Identify which cell holds the provided text, then report its [x, y] central coordinate. 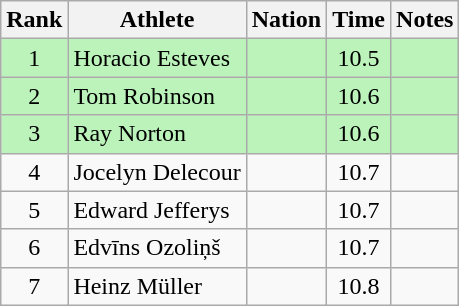
Jocelyn Delecour [157, 172]
Time [359, 20]
Ray Norton [157, 134]
4 [34, 172]
1 [34, 58]
Horacio Esteves [157, 58]
7 [34, 286]
3 [34, 134]
10.5 [359, 58]
Edvīns Ozoliņš [157, 248]
6 [34, 248]
2 [34, 96]
Rank [34, 20]
Heinz Müller [157, 286]
Nation [286, 20]
Edward Jefferys [157, 210]
10.8 [359, 286]
Athlete [157, 20]
5 [34, 210]
Tom Robinson [157, 96]
Notes [425, 20]
